For the text-containing cell, return its midpoint in [x, y] coordinate format. 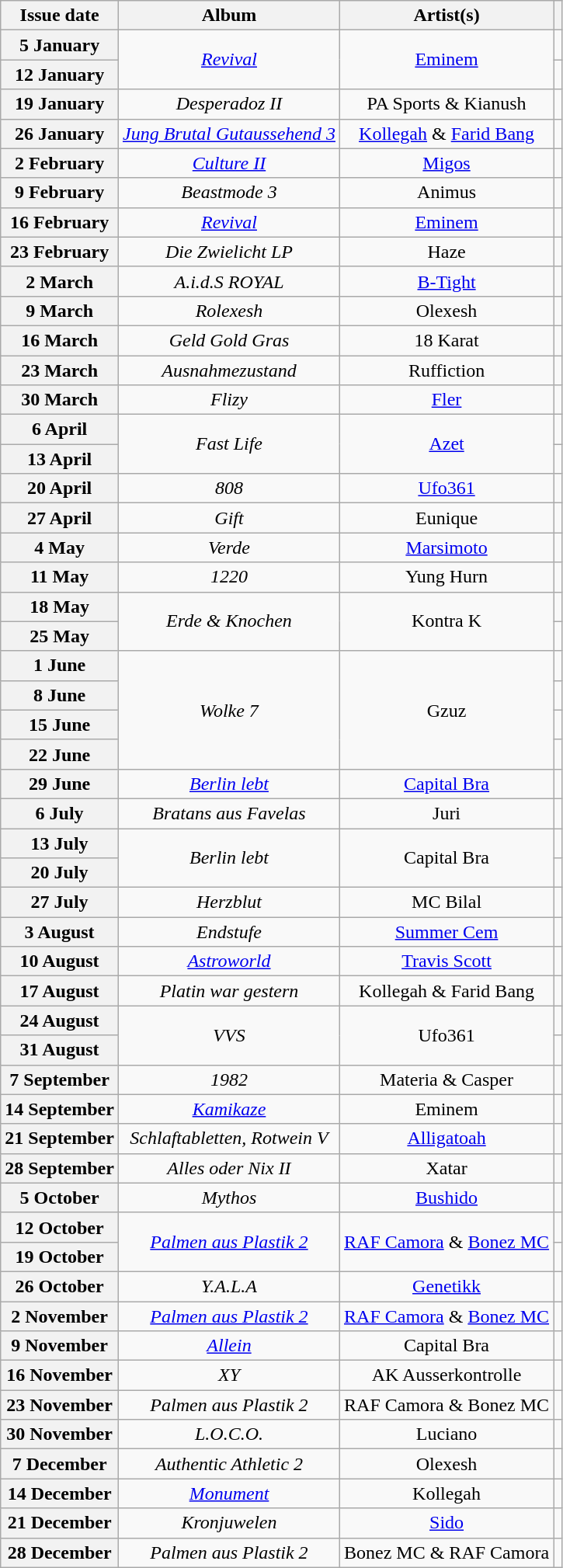
22 June [60, 754]
Eunique [447, 518]
Beastmode 3 [228, 193]
Alles oder Nix II [228, 1168]
9 February [60, 193]
Sido [447, 1523]
4 May [60, 548]
Animus [447, 193]
Ausnahmezustand [228, 370]
Migos [447, 163]
Kronjuwelen [228, 1523]
12 October [60, 1227]
23 February [60, 252]
Haze [447, 252]
14 December [60, 1493]
27 April [60, 518]
Album [228, 16]
28 December [60, 1552]
Artist(s) [447, 16]
17 August [60, 991]
Culture II [228, 163]
1982 [228, 1080]
MC Bilal [447, 902]
Summer Cem [447, 932]
Platin war gestern [228, 991]
18 Karat [447, 340]
28 September [60, 1168]
Endstufe [228, 932]
11 May [60, 577]
20 July [60, 873]
Xatar [447, 1168]
Herzblut [228, 902]
Jung Brutal Gutaussehend 3 [228, 134]
16 March [60, 340]
2 February [60, 163]
23 November [60, 1405]
Wolke 7 [228, 710]
Gzuz [447, 710]
Ruffiction [447, 370]
B-Tight [447, 281]
XY [228, 1375]
13 July [60, 843]
PA Sports & Kianush [447, 104]
19 January [60, 104]
Kollegah [447, 1493]
Bushido [447, 1198]
Alligatoah [447, 1139]
Fast Life [228, 444]
2 March [60, 281]
24 August [60, 1020]
20 April [60, 488]
16 February [60, 222]
Desperadoz II [228, 104]
6 April [60, 429]
19 October [60, 1257]
L.O.C.O. [228, 1434]
29 June [60, 784]
9 March [60, 311]
Monument [228, 1493]
Travis Scott [447, 961]
12 January [60, 75]
Schlaftabletten, Rotwein V [228, 1139]
Issue date [60, 16]
16 November [60, 1375]
808 [228, 488]
Kontra K [447, 621]
Allein [228, 1346]
Juri [447, 813]
26 January [60, 134]
Materia & Casper [447, 1080]
5 October [60, 1198]
Die Zwielicht LP [228, 252]
1220 [228, 577]
Luciano [447, 1434]
13 April [60, 459]
2 November [60, 1316]
23 March [60, 370]
VVS [228, 1035]
Mythos [228, 1198]
Marsimoto [447, 548]
Gift [228, 518]
25 May [60, 636]
9 November [60, 1346]
31 August [60, 1050]
Bonez MC & RAF Camora [447, 1552]
Erde & Knochen [228, 621]
3 August [60, 932]
Authentic Athletic 2 [228, 1464]
21 December [60, 1523]
18 May [60, 607]
Fler [447, 400]
21 September [60, 1139]
15 June [60, 725]
5 January [60, 45]
10 August [60, 961]
Rolexesh [228, 311]
Flizy [228, 400]
27 July [60, 902]
30 November [60, 1434]
1 June [60, 666]
Y.A.L.A [228, 1286]
Genetikk [447, 1286]
Yung Hurn [447, 577]
14 September [60, 1109]
A.i.d.S ROYAL [228, 281]
26 October [60, 1286]
Kamikaze [228, 1109]
7 September [60, 1080]
30 March [60, 400]
Bratans aus Favelas [228, 813]
Astroworld [228, 961]
Geld Gold Gras [228, 340]
Azet [447, 444]
Verde [228, 548]
7 December [60, 1464]
AK Ausserkontrolle [447, 1375]
6 July [60, 813]
8 June [60, 695]
